Output the [X, Y] coordinate of the center of the cell containing the given text.  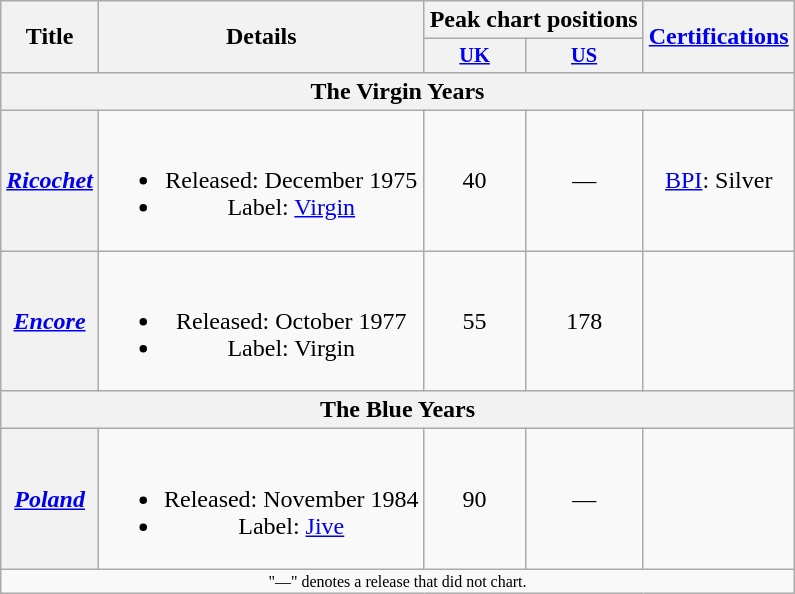
Released: October 1977Label: Virgin [261, 321]
Ricochet [50, 181]
178 [584, 321]
Released: December 1975Label: Virgin [261, 181]
55 [474, 321]
Poland [50, 499]
"―" denotes a release that did not chart. [398, 581]
Encore [50, 321]
US [584, 56]
Title [50, 37]
90 [474, 499]
UK [474, 56]
The Blue Years [398, 410]
40 [474, 181]
The Virgin Years [398, 91]
Released: November 1984Label: Jive [261, 499]
Peak chart positions [534, 20]
Certifications [718, 37]
Details [261, 37]
BPI: Silver [718, 181]
